For the text-containing cell, return its midpoint in (X, Y) coordinate format. 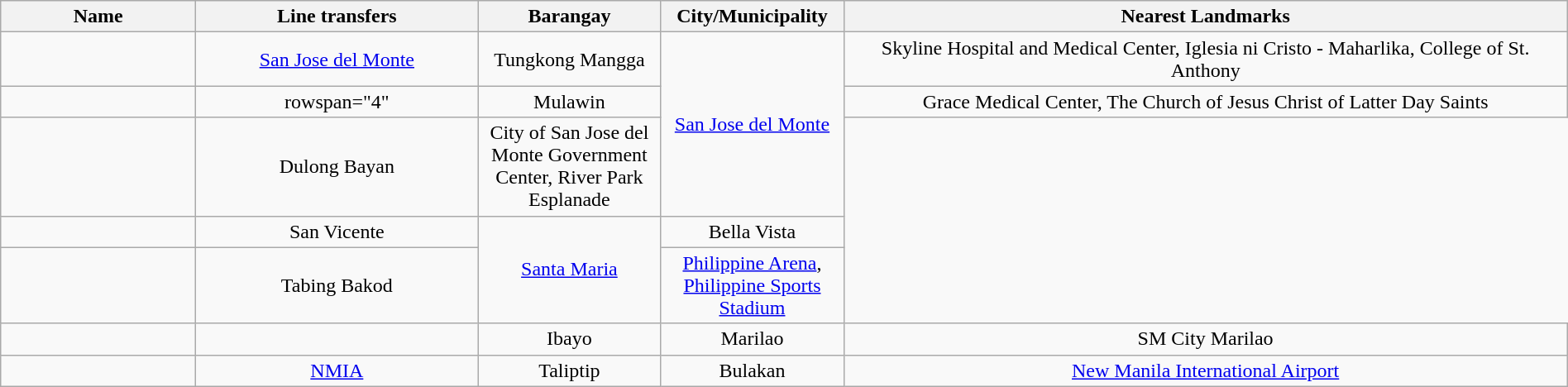
Line transfers (337, 17)
Ibayo (569, 339)
rowspan="4" (337, 102)
Santa Maria (569, 270)
Tabing Bakod (337, 285)
Bulakan (753, 370)
Nearest Landmarks (1206, 17)
Barangay (569, 17)
Taliptip (569, 370)
Grace Medical Center, The Church of Jesus Christ of Latter Day Saints (1206, 102)
New Manila International Airport (1206, 370)
Tungkong Mangga (569, 60)
San Vicente (337, 232)
Mulawin (569, 102)
Bella Vista (753, 232)
Marilao (753, 339)
SM City Marilao (1206, 339)
Philippine Arena, Philippine Sports Stadium (753, 285)
Dulong Bayan (337, 167)
Skyline Hospital and Medical Center, Iglesia ni Cristo - Maharlika, College of St. Anthony (1206, 60)
NMIA (337, 370)
City of San Jose del Monte Government Center, River Park Esplanade (569, 167)
City/Municipality (753, 17)
Name (98, 17)
